Extract the (X, Y) coordinate from the center of the cell holding the provided text.  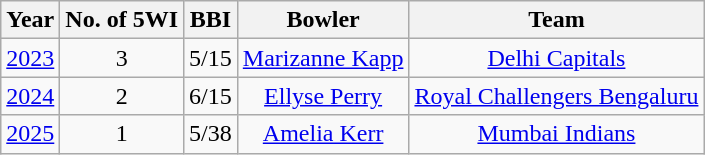
Year (30, 20)
Amelia Kerr (323, 134)
2025 (30, 134)
Team (556, 20)
2024 (30, 96)
Royal Challengers Bengaluru (556, 96)
5/38 (211, 134)
2 (122, 96)
3 (122, 58)
2023 (30, 58)
Mumbai Indians (556, 134)
Delhi Capitals (556, 58)
No. of 5WI (122, 20)
6/15 (211, 96)
BBI (211, 20)
Bowler (323, 20)
Ellyse Perry (323, 96)
5/15 (211, 58)
Marizanne Kapp (323, 58)
1 (122, 134)
